Pinpoint the cell where the given text exists, returning its (x, y) midpoint coordinate. 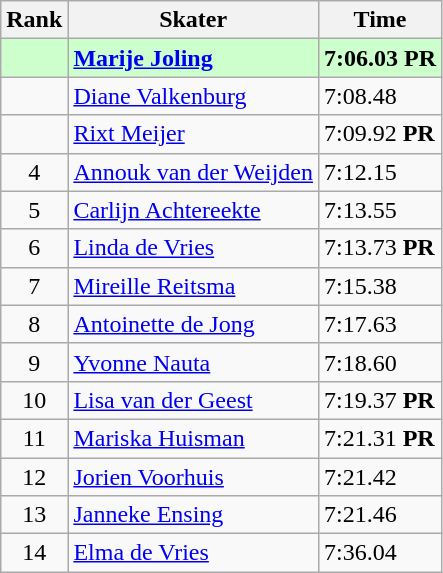
13 (34, 515)
Annouk van der Weijden (194, 172)
7:12.15 (380, 172)
Skater (194, 20)
9 (34, 362)
Elma de Vries (194, 553)
7:21.31 PR (380, 438)
7:19.37 PR (380, 400)
7:36.04 (380, 553)
7:08.48 (380, 96)
7:13.55 (380, 210)
Antoinette de Jong (194, 324)
Mireille Reitsma (194, 286)
7:21.46 (380, 515)
Marije Joling (194, 58)
8 (34, 324)
Rixt Meijer (194, 134)
Jorien Voorhuis (194, 477)
11 (34, 438)
Janneke Ensing (194, 515)
Time (380, 20)
Mariska Huisman (194, 438)
7:17.63 (380, 324)
6 (34, 248)
7:21.42 (380, 477)
7:18.60 (380, 362)
5 (34, 210)
7 (34, 286)
12 (34, 477)
Yvonne Nauta (194, 362)
10 (34, 400)
7:09.92 PR (380, 134)
Carlijn Achtereekte (194, 210)
Lisa van der Geest (194, 400)
7:06.03 PR (380, 58)
7:15.38 (380, 286)
Diane Valkenburg (194, 96)
Linda de Vries (194, 248)
7:13.73 PR (380, 248)
14 (34, 553)
4 (34, 172)
Rank (34, 20)
